Capture the cell that displays the provided text and extract its (x, y) central coordinate. 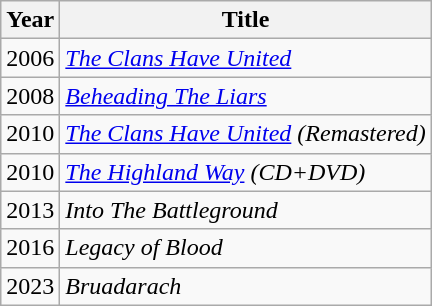
Legacy of Blood (246, 248)
The Highland Way (CD+DVD) (246, 172)
Title (246, 20)
2013 (30, 210)
The Clans Have United (246, 58)
The Clans Have United (Remastered) (246, 134)
Bruadarach (246, 286)
Year (30, 20)
2006 (30, 58)
2023 (30, 286)
2008 (30, 96)
Into The Battleground (246, 210)
2016 (30, 248)
Beheading The Liars (246, 96)
